Detect which cell encompasses the target text, then output its [X, Y] center coordinate. 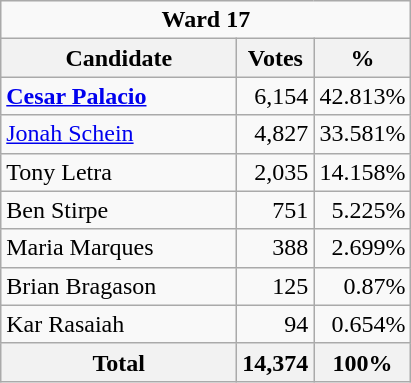
Ben Stirpe [119, 210]
125 [276, 286]
Candidate [119, 58]
2.699% [362, 248]
Brian Bragason [119, 286]
Maria Marques [119, 248]
Jonah Schein [119, 134]
5.225% [362, 210]
100% [362, 362]
33.581% [362, 134]
388 [276, 248]
Kar Rasaiah [119, 324]
42.813% [362, 96]
14,374 [276, 362]
751 [276, 210]
Total [119, 362]
0.654% [362, 324]
Cesar Palacio [119, 96]
94 [276, 324]
Tony Letra [119, 172]
14.158% [362, 172]
% [362, 58]
6,154 [276, 96]
0.87% [362, 286]
Votes [276, 58]
Ward 17 [206, 20]
4,827 [276, 134]
2,035 [276, 172]
